Pinpoint the cell where the given text exists, returning its (x, y) midpoint coordinate. 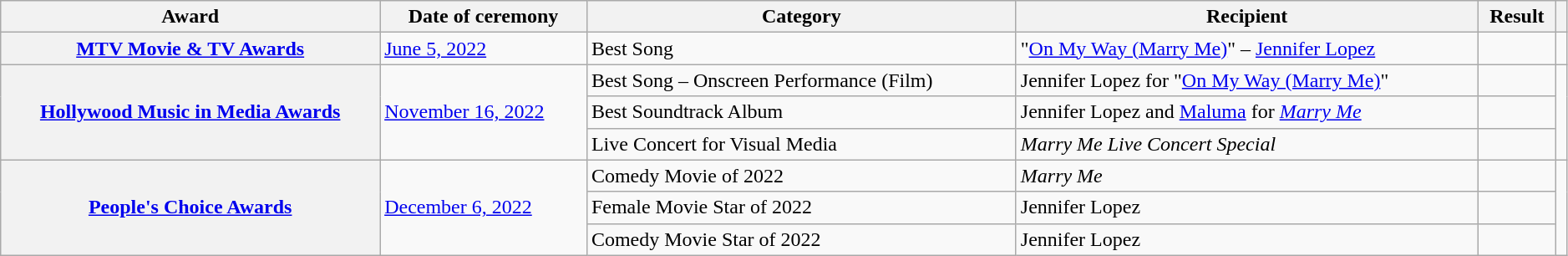
Best Song – Onscreen Performance (Film) (801, 80)
Jennifer Lopez and Maluma for Marry Me (1246, 112)
Jennifer Lopez for "On My Way (Marry Me)" (1246, 80)
Hollywood Music in Media Awards (190, 112)
December 6, 2022 (484, 207)
Marry Me Live Concert Special (1246, 144)
People's Choice Awards (190, 207)
Date of ceremony (484, 17)
June 5, 2022 (484, 49)
Comedy Movie Star of 2022 (801, 239)
Award (190, 17)
November 16, 2022 (484, 112)
Category (801, 17)
Result (1517, 17)
Female Movie Star of 2022 (801, 207)
Comedy Movie of 2022 (801, 176)
"On My Way (Marry Me)" – Jennifer Lopez (1246, 49)
Best Soundtrack Album (801, 112)
MTV Movie & TV Awards (190, 49)
Best Song (801, 49)
Recipient (1246, 17)
Live Concert for Visual Media (801, 144)
Marry Me (1246, 176)
